Scan for the cell matching the given text and deliver its [x, y] coordinate at center. 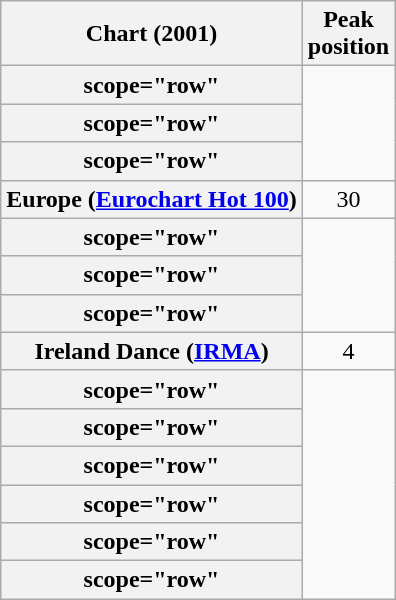
4 [348, 351]
Peakposition [348, 34]
Ireland Dance (IRMA) [152, 351]
30 [348, 199]
Europe (Eurochart Hot 100) [152, 199]
Chart (2001) [152, 34]
